Capture the cell that displays the provided text and extract its [X, Y] central coordinate. 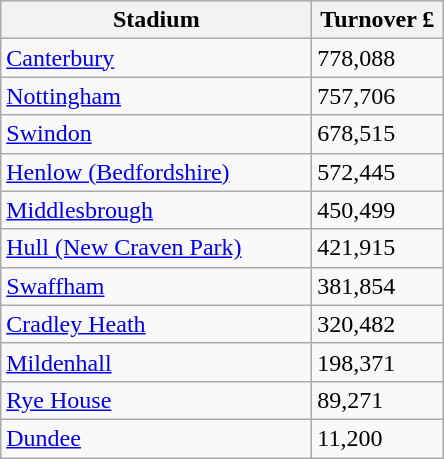
Middlesbrough [156, 210]
757,706 [378, 96]
89,271 [378, 400]
Stadium [156, 20]
Nottingham [156, 96]
381,854 [378, 286]
Dundee [156, 438]
Henlow (Bedfordshire) [156, 172]
11,200 [378, 438]
572,445 [378, 172]
320,482 [378, 324]
Swaffham [156, 286]
778,088 [378, 58]
Swindon [156, 134]
Cradley Heath [156, 324]
421,915 [378, 248]
450,499 [378, 210]
Canterbury [156, 58]
Turnover £ [378, 20]
198,371 [378, 362]
678,515 [378, 134]
Mildenhall [156, 362]
Hull (New Craven Park) [156, 248]
Rye House [156, 400]
